For the text-containing cell, return its midpoint in [x, y] coordinate format. 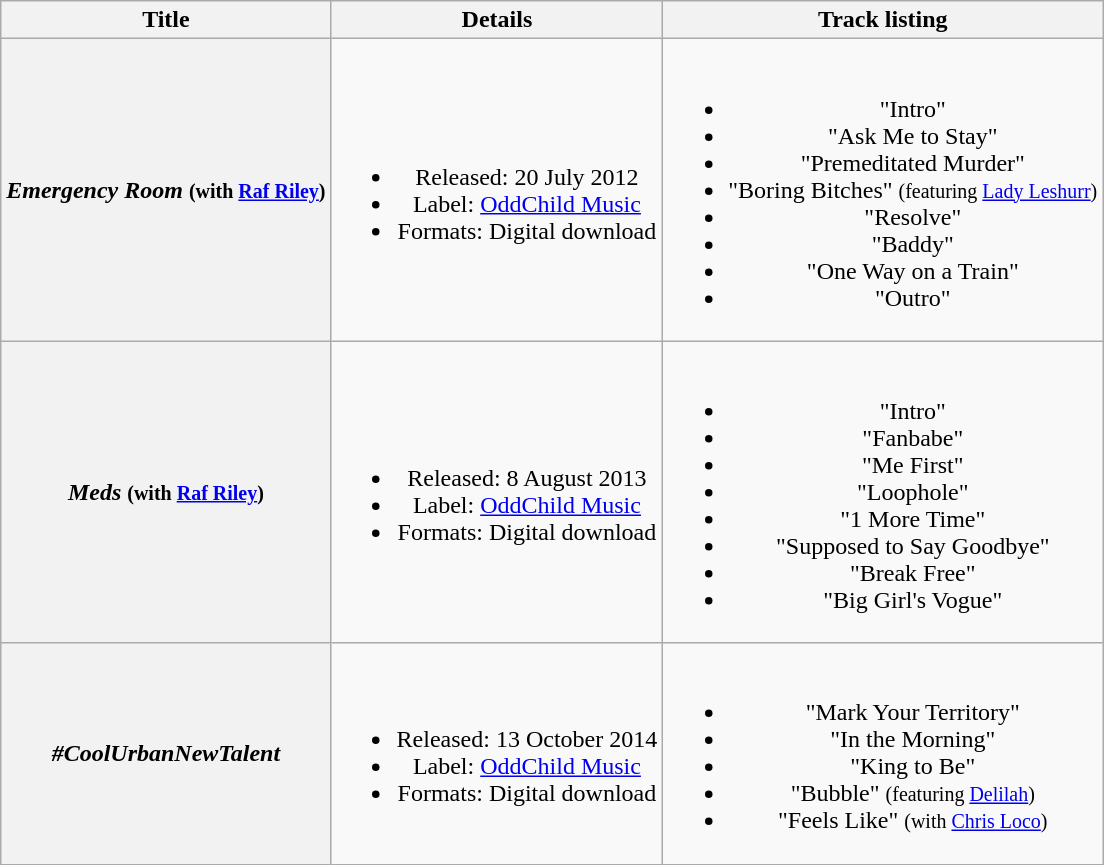
Details [497, 20]
Released: 8 August 2013Label: OddChild MusicFormats: Digital download [497, 492]
Track listing [883, 20]
Meds (with Raf Riley) [166, 492]
"Intro""Ask Me to Stay""Premeditated Murder""Boring Bitches" (featuring Lady Leshurr)"Resolve""Baddy""One Way on a Train""Outro" [883, 190]
"Mark Your Territory""In the Morning""King to Be""Bubble" (featuring Delilah)"Feels Like" (with Chris Loco) [883, 754]
Title [166, 20]
Released: 20 July 2012Label: OddChild MusicFormats: Digital download [497, 190]
Released: 13 October 2014Label: OddChild MusicFormats: Digital download [497, 754]
Emergency Room (with Raf Riley) [166, 190]
"Intro""Fanbabe""Me First""Loophole""1 More Time""Supposed to Say Goodbye""Break Free""Big Girl's Vogue" [883, 492]
#CoolUrbanNewTalent [166, 754]
